Provide the [X, Y] coordinate of the cell's center where the given text is located.  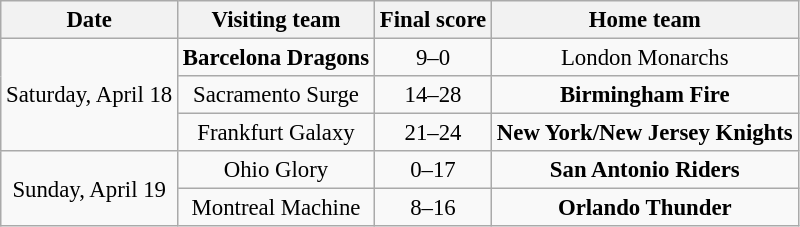
Ohio Glory [276, 170]
Visiting team [276, 20]
Orlando Thunder [646, 208]
Birmingham Fire [646, 95]
Frankfurt Galaxy [276, 133]
London Monarchs [646, 58]
Barcelona Dragons [276, 58]
0–17 [432, 170]
Date [90, 20]
Sacramento Surge [276, 95]
9–0 [432, 58]
21–24 [432, 133]
14–28 [432, 95]
Sunday, April 19 [90, 188]
Home team [646, 20]
8–16 [432, 208]
Saturday, April 18 [90, 96]
New York/New Jersey Knights [646, 133]
Montreal Machine [276, 208]
San Antonio Riders [646, 170]
Final score [432, 20]
